Return the (X, Y) coordinate for the center point of the cell that contains the specified text.  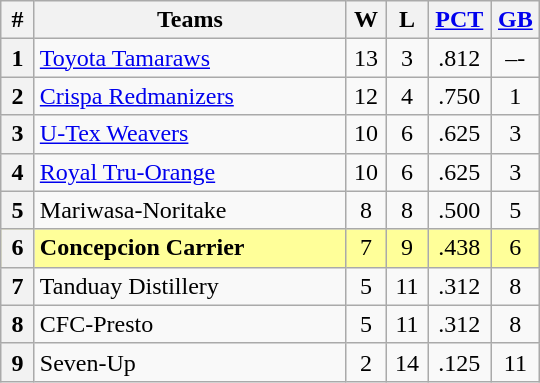
Crispa Redmanizers (190, 96)
PCT (460, 20)
Toyota Tamaraws (190, 58)
12 (366, 96)
U-Tex Weavers (190, 134)
.750 (460, 96)
Royal Tru-Orange (190, 172)
Mariwasa-Noritake (190, 210)
.125 (460, 362)
Teams (190, 20)
CFC-Presto (190, 324)
.812 (460, 58)
W (366, 20)
13 (366, 58)
–- (516, 58)
L (406, 20)
14 (406, 362)
GB (516, 20)
Tanduay Distillery (190, 286)
# (18, 20)
Seven-Up (190, 362)
.500 (460, 210)
.438 (460, 248)
Concepcion Carrier (190, 248)
